Locate the cell with the specified text and output its (X, Y) center coordinate. 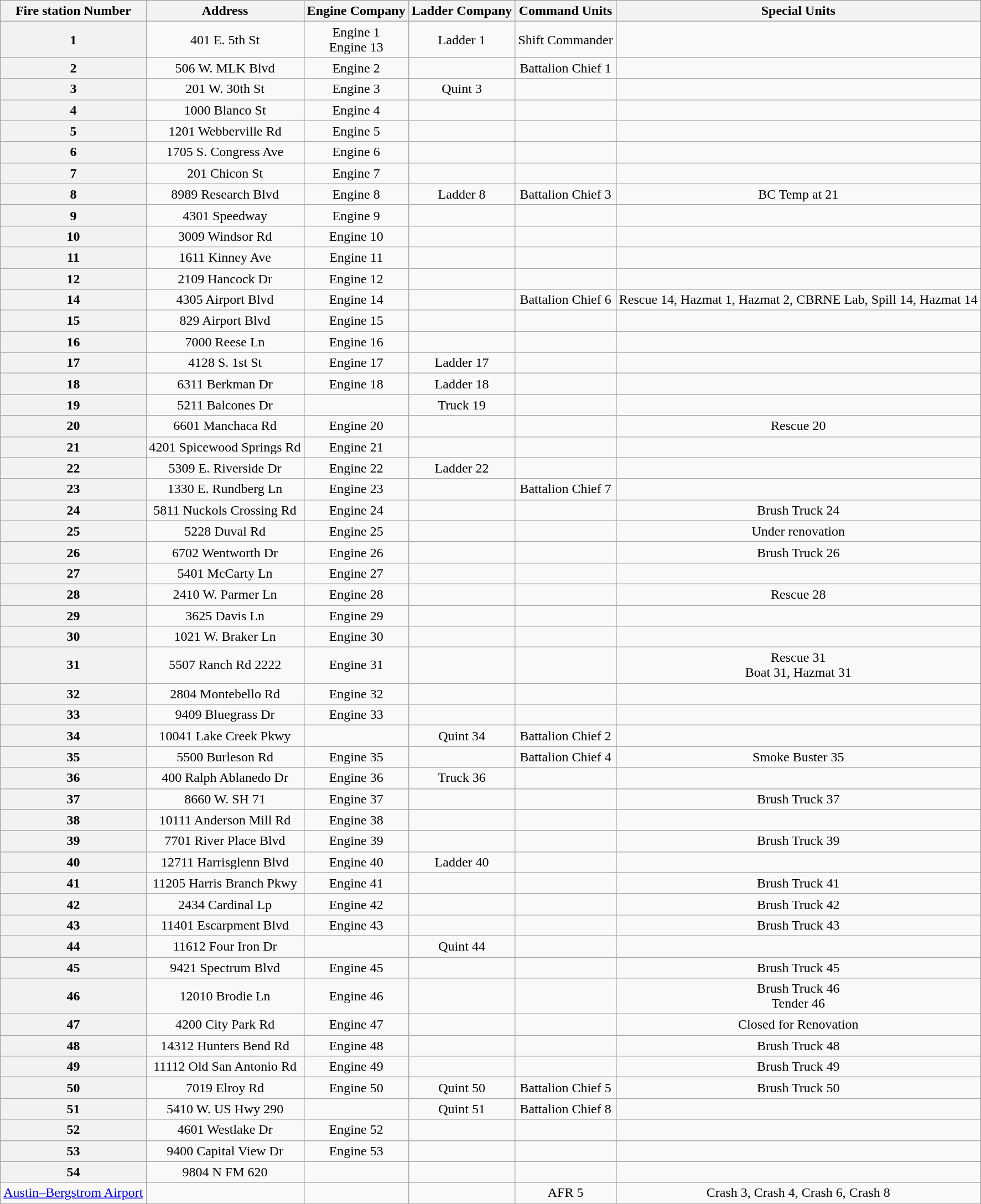
Brush Truck 41 (798, 883)
5309 E. Riverside Dr (225, 468)
9 (73, 215)
201 W. 30th St (225, 89)
Engine 11 (356, 257)
5228 Duval Rd (225, 531)
46 (73, 996)
Smoke Buster 35 (798, 757)
Engine 49 (356, 1067)
Engine 2 (356, 68)
Truck 36 (461, 778)
Engine 1Engine 13 (356, 40)
Engine 43 (356, 925)
40 (73, 862)
Crash 3, Crash 4, Crash 6, Crash 8 (798, 1193)
28 (73, 594)
6702 Wentworth Dr (225, 552)
5811 Nuckols Crossing Rd (225, 510)
Brush Truck 45 (798, 968)
1000 Blanco St (225, 110)
17 (73, 363)
Battalion Chief 5 (565, 1088)
Engine Company (356, 11)
5500 Burleson Rd (225, 757)
Engine 41 (356, 883)
Engine 33 (356, 715)
6601 Manchaca Rd (225, 426)
19 (73, 405)
4301 Speedway (225, 215)
41 (73, 883)
Brush Truck 43 (798, 925)
Engine 16 (356, 342)
Battalion Chief 7 (565, 489)
Shift Commander (565, 40)
401 E. 5th St (225, 40)
Quint 34 (461, 736)
2410 W. Parmer Ln (225, 594)
AFR 5 (565, 1193)
4601 Westlake Dr (225, 1130)
Engine 32 (356, 694)
Quint 50 (461, 1088)
5 (73, 131)
400 Ralph Ablanedo Dr (225, 778)
Engine 30 (356, 637)
Truck 19 (461, 405)
Engine 47 (356, 1025)
26 (73, 552)
7000 Reese Ln (225, 342)
14312 Hunters Bend Rd (225, 1046)
11401 Escarpment Blvd (225, 925)
Engine 21 (356, 447)
Rescue 20 (798, 426)
Engine 14 (356, 300)
5507 Ranch Rd 2222 (225, 665)
35 (73, 757)
Engine 35 (356, 757)
15 (73, 321)
Address (225, 11)
Engine 52 (356, 1130)
10041 Lake Creek Pkwy (225, 736)
Ladder 40 (461, 862)
4128 S. 1st St (225, 363)
Brush Truck 39 (798, 841)
1201 Webberville Rd (225, 131)
Engine 50 (356, 1088)
8989 Research Blvd (225, 194)
201 Chicon St (225, 173)
Engine 38 (356, 820)
Engine 12 (356, 278)
Rescue 14, Hazmat 1, Hazmat 2, CBRNE Lab, Spill 14, Hazmat 14 (798, 300)
1611 Kinney Ave (225, 257)
Battalion Chief 2 (565, 736)
Engine 48 (356, 1046)
18 (73, 384)
Brush Truck 24 (798, 510)
Engine 10 (356, 236)
Engine 25 (356, 531)
5401 McCarty Ln (225, 573)
Engine 20 (356, 426)
Battalion Chief 3 (565, 194)
7701 River Place Blvd (225, 841)
49 (73, 1067)
10 (73, 236)
50 (73, 1088)
Engine 42 (356, 904)
Engine 39 (356, 841)
48 (73, 1046)
Ladder Company (461, 11)
2434 Cardinal Lp (225, 904)
Engine 40 (356, 862)
11612 Four Iron Dr (225, 946)
Ladder 18 (461, 384)
36 (73, 778)
21 (73, 447)
Engine 3 (356, 89)
27 (73, 573)
Ladder 22 (461, 468)
9804 N FM 620 (225, 1172)
Brush Truck 49 (798, 1067)
Engine 8 (356, 194)
24 (73, 510)
Engine 4 (356, 110)
32 (73, 694)
Engine 23 (356, 489)
Battalion Chief 1 (565, 68)
Closed for Renovation (798, 1025)
42 (73, 904)
54 (73, 1172)
6 (73, 152)
29 (73, 616)
16 (73, 342)
Engine 31 (356, 665)
12 (73, 278)
Ladder 17 (461, 363)
Ladder 8 (461, 194)
Command Units (565, 11)
Quint 3 (461, 89)
Engine 22 (356, 468)
Engine 46 (356, 996)
Engine 24 (356, 510)
4200 City Park Rd (225, 1025)
2804 Montebello Rd (225, 694)
Battalion Chief 6 (565, 300)
Engine 18 (356, 384)
Special Units (798, 11)
34 (73, 736)
Engine 29 (356, 616)
Engine 37 (356, 799)
Ladder 1 (461, 40)
Brush Truck 46 Tender 46 (798, 996)
Battalion Chief 8 (565, 1109)
44 (73, 946)
31 (73, 665)
3625 Davis Ln (225, 616)
1021 W. Braker Ln (225, 637)
5410 W. US Hwy 290 (225, 1109)
11 (73, 257)
5211 Balcones Dr (225, 405)
Battalion Chief 4 (565, 757)
Engine 6 (356, 152)
12010 Brodie Ln (225, 996)
9400 Capital View Dr (225, 1151)
2 (73, 68)
Engine 36 (356, 778)
22 (73, 468)
8 (73, 194)
Quint 44 (461, 946)
51 (73, 1109)
3 (73, 89)
53 (73, 1151)
9421 Spectrum Blvd (225, 968)
Engine 45 (356, 968)
Engine 17 (356, 363)
Engine 9 (356, 215)
45 (73, 968)
52 (73, 1130)
Fire station Number (73, 11)
14 (73, 300)
23 (73, 489)
Engine 28 (356, 594)
Brush Truck 42 (798, 904)
Brush Truck 50 (798, 1088)
Brush Truck 48 (798, 1046)
Brush Truck 26 (798, 552)
30 (73, 637)
4305 Airport Blvd (225, 300)
Engine 26 (356, 552)
Engine 7 (356, 173)
11112 Old San Antonio Rd (225, 1067)
10111 Anderson Mill Rd (225, 820)
3009 Windsor Rd (225, 236)
Rescue 28 (798, 594)
7 (73, 173)
39 (73, 841)
1 (73, 40)
7019 Elroy Rd (225, 1088)
Brush Truck 37 (798, 799)
33 (73, 715)
9409 Bluegrass Dr (225, 715)
Engine 5 (356, 131)
Rescue 31 Boat 31, Hazmat 31 (798, 665)
2109 Hancock Dr (225, 278)
37 (73, 799)
BC Temp at 21 (798, 194)
Austin–Bergstrom Airport (73, 1193)
829 Airport Blvd (225, 321)
Engine 53 (356, 1151)
11205 Harris Branch Pkwy (225, 883)
25 (73, 531)
Quint 51 (461, 1109)
43 (73, 925)
1330 E. Rundberg Ln (225, 489)
38 (73, 820)
1705 S. Congress Ave (225, 152)
Under renovation (798, 531)
506 W. MLK Blvd (225, 68)
Engine 15 (356, 321)
8660 W. SH 71 (225, 799)
Engine 27 (356, 573)
6311 Berkman Dr (225, 384)
12711 Harrisglenn Blvd (225, 862)
20 (73, 426)
4 (73, 110)
4201 Spicewood Springs Rd (225, 447)
47 (73, 1025)
